Provide the [x, y] coordinate of the cell's center where the given text is located.  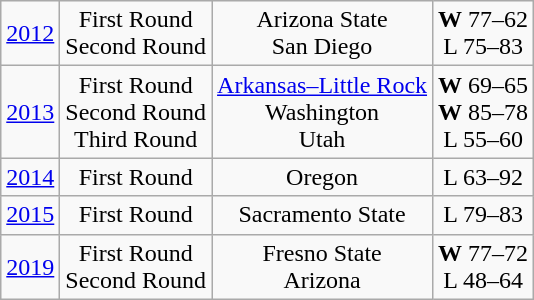
2014 [30, 177]
2013 [30, 112]
Arizona StateSan Diego [322, 34]
L 79–83 [484, 215]
First RoundSecond RoundThird Round [136, 112]
2015 [30, 215]
W 77–72L 48–64 [484, 266]
2019 [30, 266]
2012 [30, 34]
Fresno StateArizona [322, 266]
W 77–62L 75–83 [484, 34]
W 69–65W 85–78L 55–60 [484, 112]
L 63–92 [484, 177]
Sacramento State [322, 215]
Oregon [322, 177]
Arkansas–Little RockWashingtonUtah [322, 112]
